Provide the (x, y) coordinate of the cell's center where the given text is located.  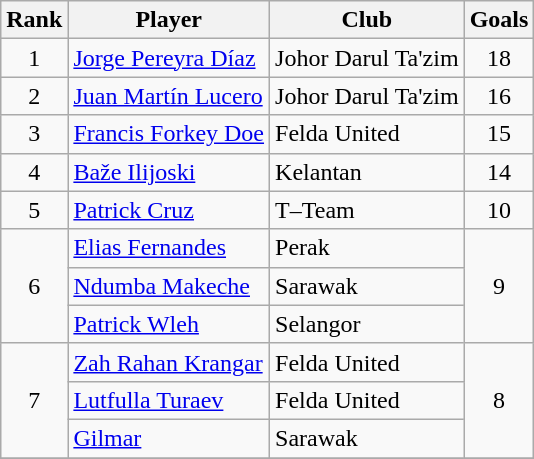
Selangor (368, 324)
6 (34, 286)
Baže Ilijoski (169, 172)
Lutfulla Turaev (169, 400)
Jorge Pereyra Díaz (169, 58)
Zah Rahan Krangar (169, 362)
18 (499, 58)
7 (34, 400)
3 (34, 134)
10 (499, 210)
1 (34, 58)
Patrick Cruz (169, 210)
Perak (368, 248)
9 (499, 286)
4 (34, 172)
Francis Forkey Doe (169, 134)
Club (368, 20)
2 (34, 96)
Gilmar (169, 438)
T–Team (368, 210)
5 (34, 210)
14 (499, 172)
Juan Martín Lucero (169, 96)
Goals (499, 20)
Player (169, 20)
Patrick Wleh (169, 324)
Elias Fernandes (169, 248)
16 (499, 96)
Kelantan (368, 172)
8 (499, 400)
Ndumba Makeche (169, 286)
Rank (34, 20)
15 (499, 134)
